For the text-containing cell, return its midpoint in [X, Y] coordinate format. 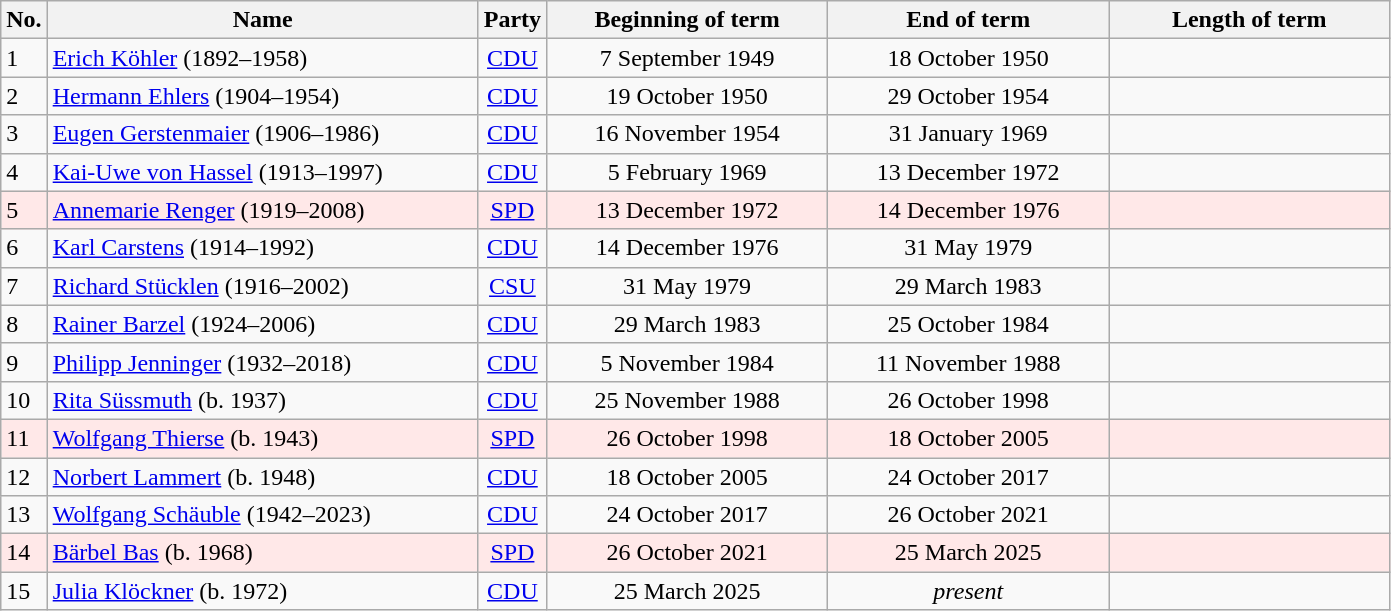
7 [24, 286]
Julia Klöckner (b. 1972) [262, 591]
9 [24, 362]
Kai-Uwe von Hassel (1913–1997) [262, 172]
Eugen Gerstenmaier (1906–1986) [262, 134]
Karl Carstens (1914–1992) [262, 248]
31 January 1969 [968, 134]
Norbert Lammert (b. 1948) [262, 477]
Erich Köhler (1892–1958) [262, 58]
Bärbel Bas (b. 1968) [262, 553]
Wolfgang Thierse (b. 1943) [262, 438]
Annemarie Renger (1919–2008) [262, 210]
11 [24, 438]
10 [24, 400]
No. [24, 20]
5 February 1969 [688, 172]
15 [24, 591]
2 [24, 96]
16 November 1954 [688, 134]
13 [24, 515]
6 [24, 248]
3 [24, 134]
5 November 1984 [688, 362]
Name [262, 20]
29 October 1954 [968, 96]
18 October 1950 [968, 58]
Wolfgang Schäuble (1942–2023) [262, 515]
Beginning of term [688, 20]
12 [24, 477]
Length of term [1250, 20]
7 September 1949 [688, 58]
5 [24, 210]
present [968, 591]
25 November 1988 [688, 400]
4 [24, 172]
8 [24, 324]
Rita Süssmuth (b. 1937) [262, 400]
Philipp Jenninger (1932–2018) [262, 362]
Hermann Ehlers (1904–1954) [262, 96]
14 [24, 553]
19 October 1950 [688, 96]
Rainer Barzel (1924–2006) [262, 324]
End of term [968, 20]
11 November 1988 [968, 362]
1 [24, 58]
Party [512, 20]
25 October 1984 [968, 324]
Richard Stücklen (1916–2002) [262, 286]
CSU [512, 286]
